Scan for the cell matching the given text and deliver its [x, y] coordinate at center. 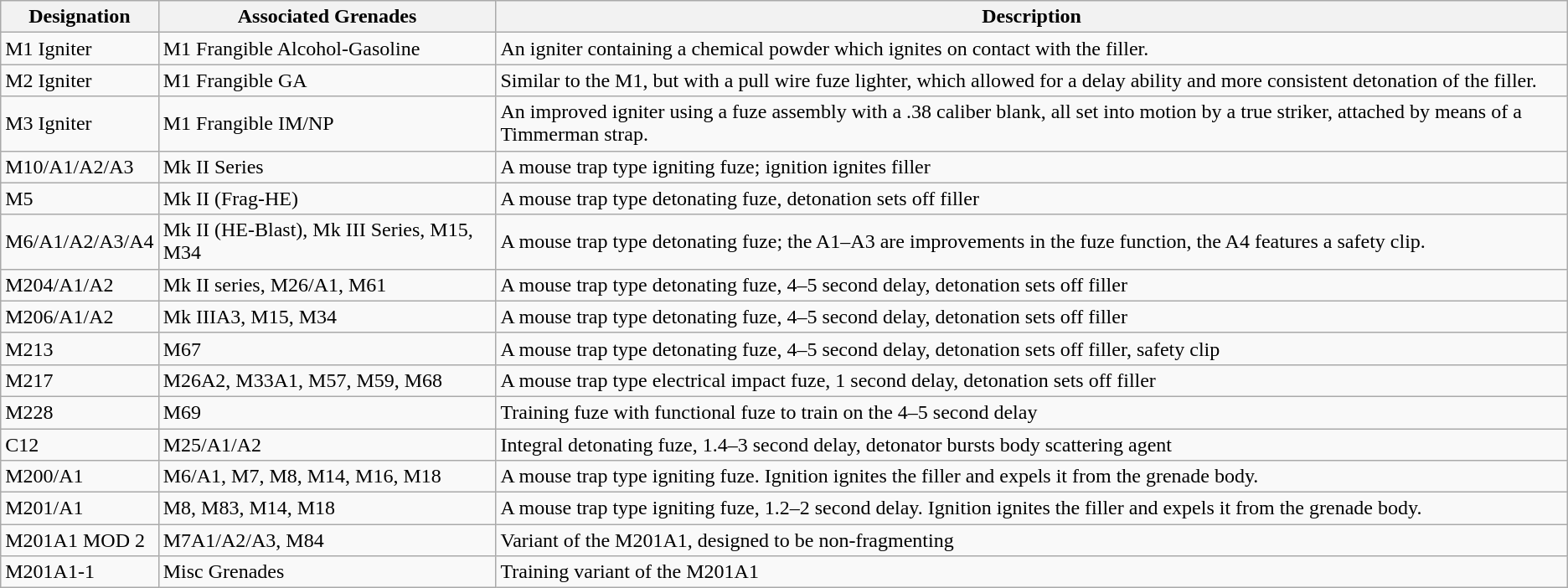
Integral detonating fuze, 1.4–3 second delay, detonator bursts body scattering agent [1032, 445]
M26A2, M33A1, M57, M59, M68 [327, 380]
Associated Grenades [327, 17]
M10/A1/A2/A3 [80, 167]
A mouse trap type electrical impact fuze, 1 second delay, detonation sets off filler [1032, 380]
M201A1-1 [80, 572]
M217 [80, 380]
M6/A1/A2/A3/A4 [80, 241]
A mouse trap type detonating fuze, detonation sets off filler [1032, 199]
M201A1 MOD 2 [80, 540]
M228 [80, 412]
A mouse trap type igniting fuze. Ignition ignites the filler and expels it from the grenade body. [1032, 477]
M1 Frangible GA [327, 80]
An igniter containing a chemical powder which ignites on contact with the filler. [1032, 49]
Designation [80, 17]
An improved igniter using a fuze assembly with a .38 caliber blank, all set into motion by a true striker, attached by means of a Timmerman strap. [1032, 124]
M200/A1 [80, 477]
A mouse trap type detonating fuze, 4–5 second delay, detonation sets off filler, safety clip [1032, 348]
M1 Igniter [80, 49]
M1 Frangible Alcohol-Gasoline [327, 49]
Mk II series, M26/A1, M61 [327, 285]
C12 [80, 445]
Description [1032, 17]
M2 Igniter [80, 80]
M7A1/A2/A3, M84 [327, 540]
Mk II Series [327, 167]
M206/A1/A2 [80, 317]
M3 Igniter [80, 124]
M8, M83, M14, M18 [327, 508]
A mouse trap type igniting fuze; ignition ignites filler [1032, 167]
Misc Grenades [327, 572]
Mk II (HE-Blast), Mk III Series, M15, M34 [327, 241]
Mk II (Frag-HE) [327, 199]
M67 [327, 348]
M6/A1, M7, M8, M14, M16, M18 [327, 477]
M213 [80, 348]
A mouse trap type detonating fuze; the A1–A3 are improvements in the fuze function, the A4 features a safety clip. [1032, 241]
Training variant of the M201A1 [1032, 572]
Variant of the M201A1, designed to be non-fragmenting [1032, 540]
M5 [80, 199]
Training fuze with functional fuze to train on the 4–5 second delay [1032, 412]
M1 Frangible IM/NP [327, 124]
M204/A1/A2 [80, 285]
M201/A1 [80, 508]
Mk IIIA3, M15, M34 [327, 317]
M69 [327, 412]
A mouse trap type igniting fuze, 1.2–2 second delay. Ignition ignites the filler and expels it from the grenade body. [1032, 508]
Similar to the M1, but with a pull wire fuze lighter, which allowed for a delay ability and more consistent detonation of the filler. [1032, 80]
M25/A1/A2 [327, 445]
